Output the [x, y] coordinate of the center of the cell containing the given text.  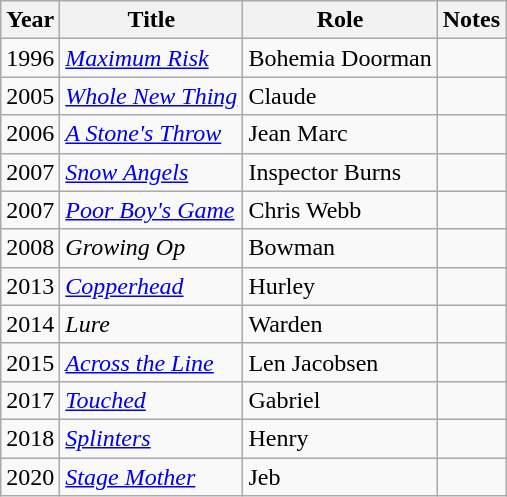
Jean Marc [340, 134]
Bohemia Doorman [340, 58]
Year [30, 20]
2005 [30, 96]
2014 [30, 324]
Jeb [340, 477]
Copperhead [152, 286]
A Stone's Throw [152, 134]
2018 [30, 438]
2020 [30, 477]
Len Jacobsen [340, 362]
2015 [30, 362]
Gabriel [340, 400]
Title [152, 20]
Maximum Risk [152, 58]
Snow Angels [152, 172]
Poor Boy's Game [152, 210]
2006 [30, 134]
Across the Line [152, 362]
Notes [471, 20]
Hurley [340, 286]
Touched [152, 400]
Warden [340, 324]
Splinters [152, 438]
Inspector Burns [340, 172]
Whole New Thing [152, 96]
Chris Webb [340, 210]
Claude [340, 96]
2008 [30, 248]
Stage Mother [152, 477]
Lure [152, 324]
Growing Op [152, 248]
Henry [340, 438]
1996 [30, 58]
Role [340, 20]
2017 [30, 400]
Bowman [340, 248]
2013 [30, 286]
